Output the [X, Y] coordinate of the center of the cell containing the given text.  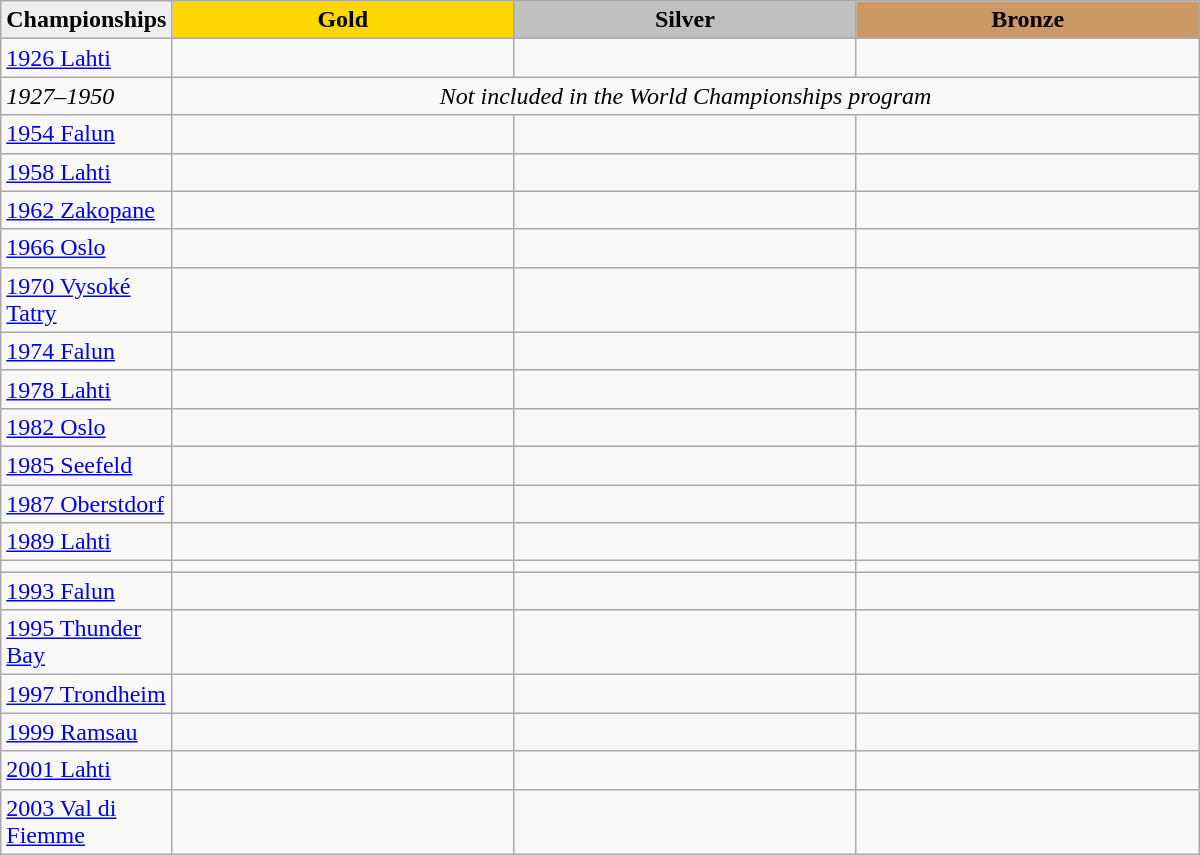
1985 Seefeld [86, 465]
1970 Vysoké Tatry [86, 300]
Gold [343, 20]
1974 Falun [86, 351]
1987 Oberstdorf [86, 503]
1999 Ramsau [86, 732]
Bronze [1028, 20]
1982 Oslo [86, 427]
Championships [86, 20]
1962 Zakopane [86, 210]
2003 Val di Fiemme [86, 822]
1978 Lahti [86, 389]
1995 Thunder Bay [86, 642]
1993 Falun [86, 591]
1997 Trondheim [86, 694]
1966 Oslo [86, 248]
1926 Lahti [86, 58]
2001 Lahti [86, 770]
1989 Lahti [86, 542]
Silver [685, 20]
1958 Lahti [86, 172]
1927–1950 [86, 96]
1954 Falun [86, 134]
Not included in the World Championships program [686, 96]
